Return the (x, y) coordinate for the center point of the cell that contains the specified text.  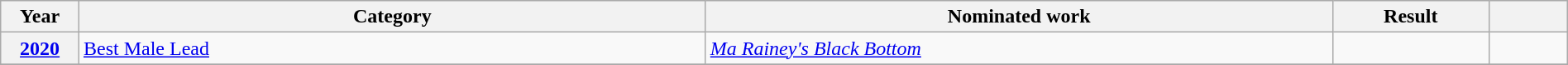
Ma Rainey's Black Bottom (1019, 48)
Best Male Lead (392, 48)
Result (1411, 17)
Nominated work (1019, 17)
Year (40, 17)
Category (392, 17)
2020 (40, 48)
